For the text-containing cell, return its midpoint in (X, Y) coordinate format. 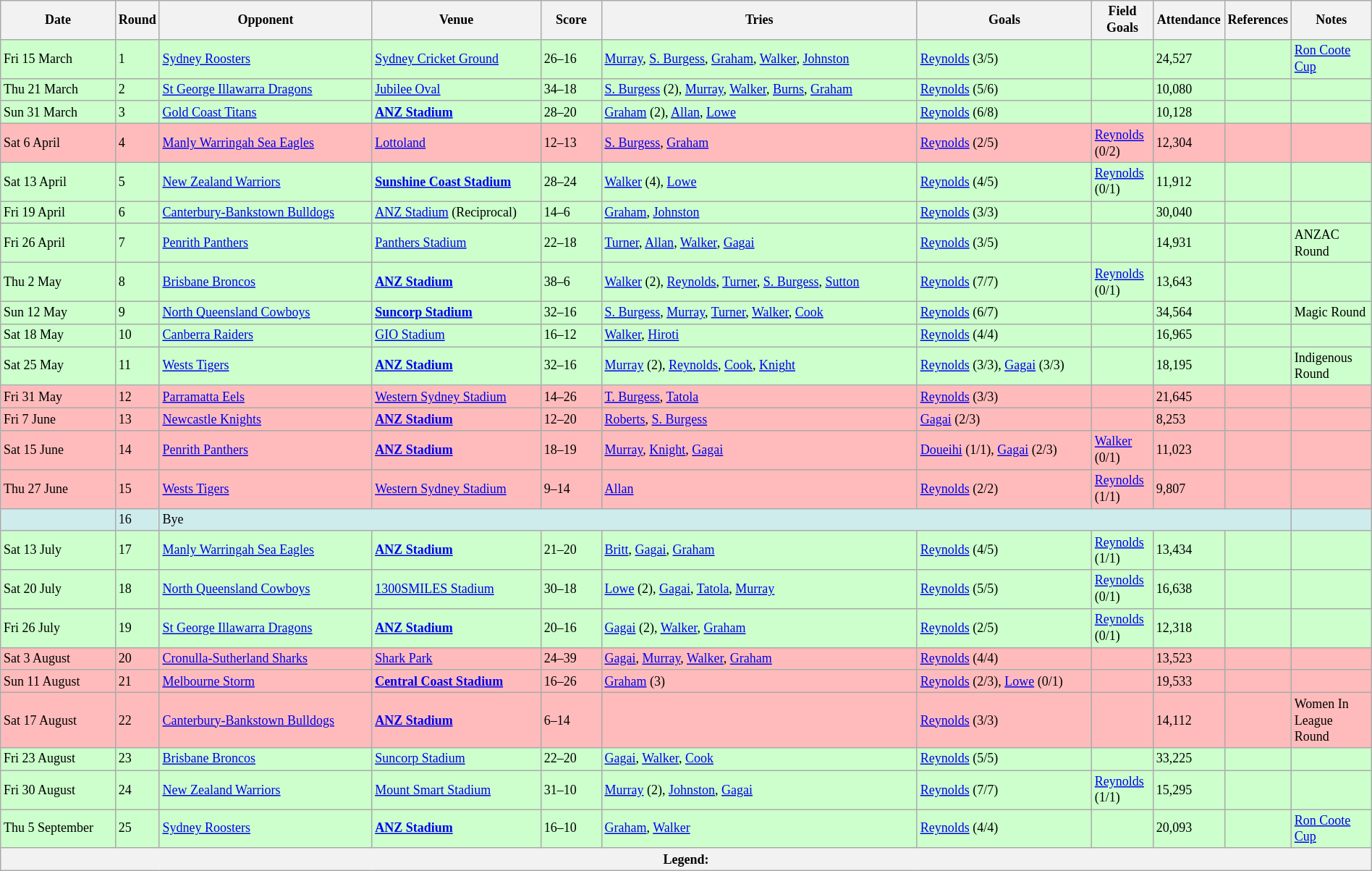
18 (137, 589)
13 (137, 418)
7 (137, 243)
Cronulla-Sutherland Sharks (266, 659)
14 (137, 450)
34,564 (1188, 313)
31–10 (571, 790)
Parramatta Eels (266, 397)
Central Coast Stadium (457, 681)
Reynolds (5/6) (1004, 90)
20,093 (1188, 829)
28–20 (571, 111)
Fri 7 June (58, 418)
16–12 (571, 334)
16 (137, 520)
ANZAC Round (1331, 243)
12–20 (571, 418)
16–26 (571, 681)
2 (137, 90)
Sat 17 August (58, 720)
9 (137, 313)
Venue (457, 20)
10,080 (1188, 90)
13,523 (1188, 659)
S. Burgess, Graham (759, 143)
Jubilee Oval (457, 90)
30–18 (571, 589)
Sat 13 April (58, 182)
Doueihi (1/1), Gagai (2/3) (1004, 450)
Sat 15 June (58, 450)
25 (137, 829)
Opponent (266, 20)
Lowe (2), Gagai, Tatola, Murray (759, 589)
Walker (4), Lowe (759, 182)
Fri 26 July (58, 628)
S. Burgess (2), Murray, Walker, Burns, Graham (759, 90)
21 (137, 681)
Gagai, Walker, Cook (759, 759)
Sydney Cricket Ground (457, 59)
Graham, Walker (759, 829)
10,128 (1188, 111)
Newcastle Knights (266, 418)
Reynolds (6/8) (1004, 111)
Sat 3 August (58, 659)
Sat 20 July (58, 589)
Walker, Hiroti (759, 334)
3 (137, 111)
Fri 23 August (58, 759)
Score (571, 20)
Sat 13 July (58, 550)
Thu 21 March (58, 90)
S. Burgess, Murray, Turner, Walker, Cook (759, 313)
Fri 30 August (58, 790)
38–6 (571, 282)
Gagai (2), Walker, Graham (759, 628)
26–16 (571, 59)
16,638 (1188, 589)
12,304 (1188, 143)
8 (137, 282)
12–13 (571, 143)
Lottoland (457, 143)
Round (137, 20)
Reynolds (2/2) (1004, 489)
Attendance (1188, 20)
Fri 26 April (58, 243)
12,318 (1188, 628)
13,434 (1188, 550)
Walker (2), Reynolds, Turner, S. Burgess, Sutton (759, 282)
9–14 (571, 489)
24 (137, 790)
Sun 31 March (58, 111)
Melbourne Storm (266, 681)
19 (137, 628)
23 (137, 759)
Reynolds (6/7) (1004, 313)
21,645 (1188, 397)
9,807 (1188, 489)
Mount Smart Stadium (457, 790)
Bye (725, 520)
33,225 (1188, 759)
20 (137, 659)
15,295 (1188, 790)
Date (58, 20)
22 (137, 720)
1 (137, 59)
Goals (1004, 20)
Gagai (2/3) (1004, 418)
Women In League Round (1331, 720)
Sunshine Coast Stadium (457, 182)
Canberra Raiders (266, 334)
14,931 (1188, 243)
Tries (759, 20)
5 (137, 182)
6 (137, 213)
Thu 27 June (58, 489)
28–24 (571, 182)
Roberts, S. Burgess (759, 418)
14–6 (571, 213)
22–20 (571, 759)
Reynolds (3/3), Gagai (3/3) (1004, 366)
22–18 (571, 243)
T. Burgess, Tatola (759, 397)
Walker (0/1) (1122, 450)
Shark Park (457, 659)
Britt, Gagai, Graham (759, 550)
16–10 (571, 829)
19,533 (1188, 681)
13,643 (1188, 282)
30,040 (1188, 213)
24,527 (1188, 59)
11 (137, 366)
18–19 (571, 450)
Thu 5 September (58, 829)
15 (137, 489)
Murray (2), Johnston, Gagai (759, 790)
4 (137, 143)
Graham (2), Allan, Lowe (759, 111)
14–26 (571, 397)
Sat 18 May (58, 334)
Thu 2 May (58, 282)
GIO Stadium (457, 334)
Sun 11 August (58, 681)
Graham (3) (759, 681)
Allan (759, 489)
Murray, Knight, Gagai (759, 450)
Reynolds (2/3), Lowe (0/1) (1004, 681)
Murray, S. Burgess, Graham, Walker, Johnston (759, 59)
References (1258, 20)
16,965 (1188, 334)
Legend: (686, 859)
18,195 (1188, 366)
11,023 (1188, 450)
Field Goals (1122, 20)
11,912 (1188, 182)
8,253 (1188, 418)
Fri 15 March (58, 59)
Fri 31 May (58, 397)
Graham, Johnston (759, 213)
1300SMILES Stadium (457, 589)
Murray (2), Reynolds, Cook, Knight (759, 366)
Magic Round (1331, 313)
12 (137, 397)
Panthers Stadium (457, 243)
14,112 (1188, 720)
24–39 (571, 659)
10 (137, 334)
20–16 (571, 628)
Sat 6 April (58, 143)
21–20 (571, 550)
6–14 (571, 720)
17 (137, 550)
Reynolds (0/2) (1122, 143)
34–18 (571, 90)
Sun 12 May (58, 313)
Notes (1331, 20)
Turner, Allan, Walker, Gagai (759, 243)
Gagai, Murray, Walker, Graham (759, 659)
Gold Coast Titans (266, 111)
Sat 25 May (58, 366)
Indigenous Round (1331, 366)
Fri 19 April (58, 213)
ANZ Stadium (Reciprocal) (457, 213)
